Pinpoint the cell where the given text exists, returning its [X, Y] midpoint coordinate. 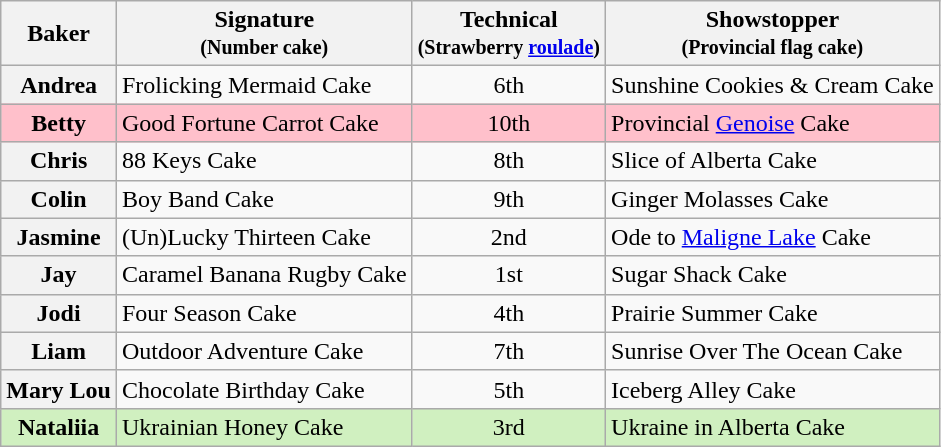
Four Season Cake [264, 313]
Colin [59, 199]
Technical(Strawberry roulade) [508, 34]
3rd [508, 427]
Mary Lou [59, 389]
Slice of Alberta Cake [773, 161]
Liam [59, 351]
9th [508, 199]
Prairie Summer Cake [773, 313]
6th [508, 85]
Showstopper(Provincial flag cake) [773, 34]
Signature(Number cake) [264, 34]
Ginger Molasses Cake [773, 199]
Sunrise Over The Ocean Cake [773, 351]
Jasmine [59, 237]
Ode to Maligne Lake Cake [773, 237]
5th [508, 389]
Outdoor Adventure Cake [264, 351]
Ukraine in Alberta Cake [773, 427]
Good Fortune Carrot Cake [264, 123]
Nataliia [59, 427]
Andrea [59, 85]
Iceberg Alley Cake [773, 389]
Provincial Genoise Cake [773, 123]
8th [508, 161]
4th [508, 313]
Ukrainian Honey Cake [264, 427]
Sunshine Cookies & Cream Cake [773, 85]
Baker [59, 34]
(Un)Lucky Thirteen Cake [264, 237]
Boy Band Cake [264, 199]
Jodi [59, 313]
2nd [508, 237]
Chocolate Birthday Cake [264, 389]
Jay [59, 275]
Caramel Banana Rugby Cake [264, 275]
Betty [59, 123]
88 Keys Cake [264, 161]
10th [508, 123]
Chris [59, 161]
Sugar Shack Cake [773, 275]
Frolicking Mermaid Cake [264, 85]
1st [508, 275]
7th [508, 351]
